Identify which cell holds the provided text, then report its (X, Y) central coordinate. 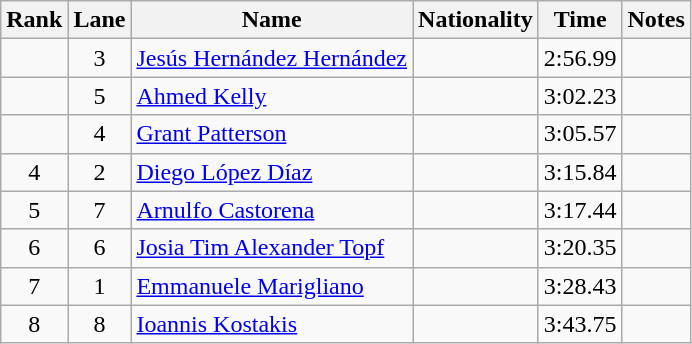
2 (100, 172)
2:56.99 (580, 58)
Diego López Díaz (272, 172)
Josia Tim Alexander Topf (272, 248)
3:20.35 (580, 248)
Time (580, 20)
3:43.75 (580, 324)
3 (100, 58)
Nationality (476, 20)
3:05.57 (580, 134)
Emmanuele Marigliano (272, 286)
Arnulfo Castorena (272, 210)
Lane (100, 20)
Grant Patterson (272, 134)
Ioannis Kostakis (272, 324)
Name (272, 20)
Rank (34, 20)
Notes (656, 20)
Jesús Hernández Hernández (272, 58)
3:02.23 (580, 96)
Ahmed Kelly (272, 96)
3:28.43 (580, 286)
3:15.84 (580, 172)
3:17.44 (580, 210)
1 (100, 286)
